Identify which cell holds the provided text, then report its (x, y) central coordinate. 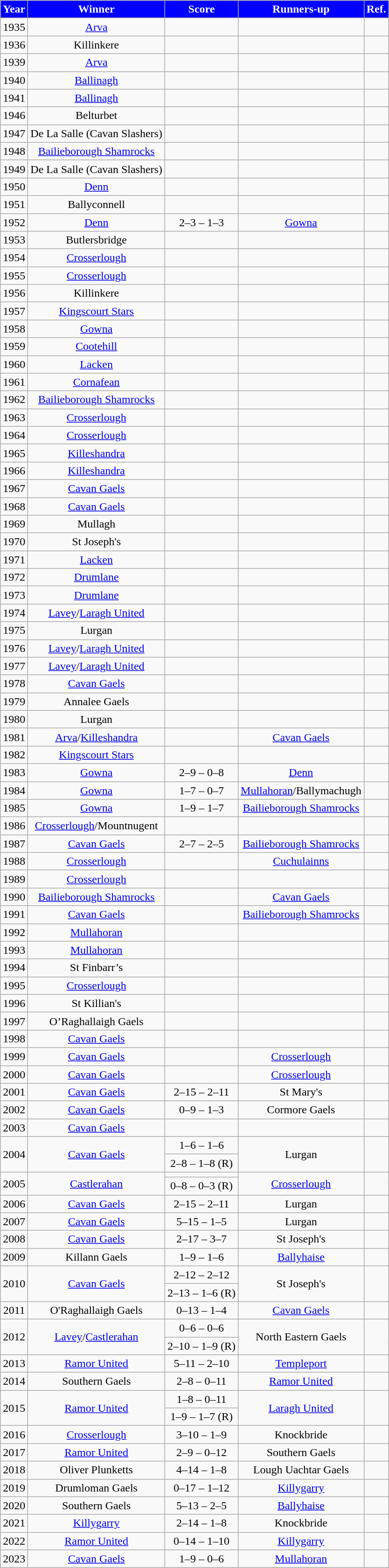
2–14 – 1–8 (201, 1523)
1940 (14, 80)
Castlerahan (97, 1184)
Drumloman Gaels (97, 1488)
Cootehill (97, 347)
1935 (14, 27)
1956 (14, 293)
1973 (14, 595)
1941 (14, 98)
2007 (14, 1221)
1995 (14, 985)
2010 (14, 1284)
4–14 – 1–8 (201, 1470)
Runners-up (301, 9)
1965 (14, 453)
Laragh United (301, 1408)
1–9 – 0–6 (201, 1559)
1939 (14, 62)
1959 (14, 347)
5–11 – 2–10 (201, 1364)
1983 (14, 772)
1–9 – 1–6 (201, 1257)
1963 (14, 417)
North Eastern Gaels (301, 1337)
Cornafean (97, 382)
1969 (14, 524)
1972 (14, 577)
1966 (14, 471)
2006 (14, 1204)
1968 (14, 506)
1976 (14, 648)
3–10 – 1–9 (201, 1435)
Crosserlough/Mountnugent (97, 826)
1967 (14, 488)
2020 (14, 1506)
1985 (14, 808)
2015 (14, 1408)
1953 (14, 240)
0–6 – 0–6 (201, 1328)
1961 (14, 382)
2021 (14, 1523)
St Finbarr’s (97, 968)
1982 (14, 755)
2–17 – 3–7 (201, 1239)
2022 (14, 1541)
Oliver Plunketts (97, 1470)
2001 (14, 1092)
0–14 – 1–10 (201, 1541)
1974 (14, 613)
1962 (14, 400)
Mullagh (97, 524)
1977 (14, 666)
Templeport (301, 1364)
0–8 – 0–3 (R) (201, 1186)
0–9 – 1–3 (201, 1110)
1–8 – 0–11 (201, 1399)
1978 (14, 684)
1950 (14, 187)
Belturbet (97, 116)
2–8 – 1–8 (R) (201, 1163)
2–8 – 0–11 (201, 1381)
2016 (14, 1435)
2–9 – 0–8 (201, 772)
1984 (14, 791)
2014 (14, 1381)
2013 (14, 1364)
1946 (14, 116)
1–9 – 1–7 (R) (201, 1417)
1991 (14, 915)
1936 (14, 45)
1975 (14, 631)
Winner (97, 9)
2–12 – 2–12 (201, 1275)
1958 (14, 329)
1980 (14, 719)
St Killian's (97, 1003)
1992 (14, 932)
1–9 – 1–7 (201, 808)
1954 (14, 258)
2002 (14, 1110)
2–10 – 1–9 (R) (201, 1346)
1948 (14, 151)
1–7 – 0–7 (201, 791)
1971 (14, 560)
O’Raghallaigh Gaels (97, 1021)
2023 (14, 1559)
2017 (14, 1452)
1994 (14, 968)
Killann Gaels (97, 1257)
2012 (14, 1337)
Year (14, 9)
Score (201, 9)
1986 (14, 826)
Ballyconnell (97, 204)
2003 (14, 1128)
Lough Uachtar Gaels (301, 1470)
Lavey/Castlerahan (97, 1337)
2005 (14, 1184)
2004 (14, 1154)
1960 (14, 364)
1988 (14, 861)
1957 (14, 311)
1997 (14, 1021)
2011 (14, 1310)
1999 (14, 1056)
Butlersbridge (97, 240)
1952 (14, 222)
2018 (14, 1470)
2–9 – 0–12 (201, 1452)
2000 (14, 1074)
0–13 – 1–4 (201, 1310)
5–15 – 1–5 (201, 1221)
1996 (14, 1003)
1955 (14, 276)
2–13 – 1–6 (R) (201, 1292)
2008 (14, 1239)
St Mary's (301, 1092)
1979 (14, 701)
2009 (14, 1257)
1990 (14, 897)
Arva/Killeshandra (97, 737)
2–3 – 1–3 (201, 222)
Cuchulainns (301, 861)
1998 (14, 1039)
1947 (14, 133)
1951 (14, 204)
1987 (14, 844)
1964 (14, 435)
2–7 – 2–5 (201, 844)
1–6 – 1–6 (201, 1145)
2019 (14, 1488)
1993 (14, 950)
Ref. (376, 9)
1989 (14, 879)
Cormore Gaels (301, 1110)
Annalee Gaels (97, 701)
5–13 – 2–5 (201, 1506)
1981 (14, 737)
1970 (14, 542)
1949 (14, 169)
Mullahoran/Ballymachugh (301, 791)
O'Raghallaigh Gaels (97, 1310)
0–17 – 1–12 (201, 1488)
